Identify which cell holds the provided text, then report its (X, Y) central coordinate. 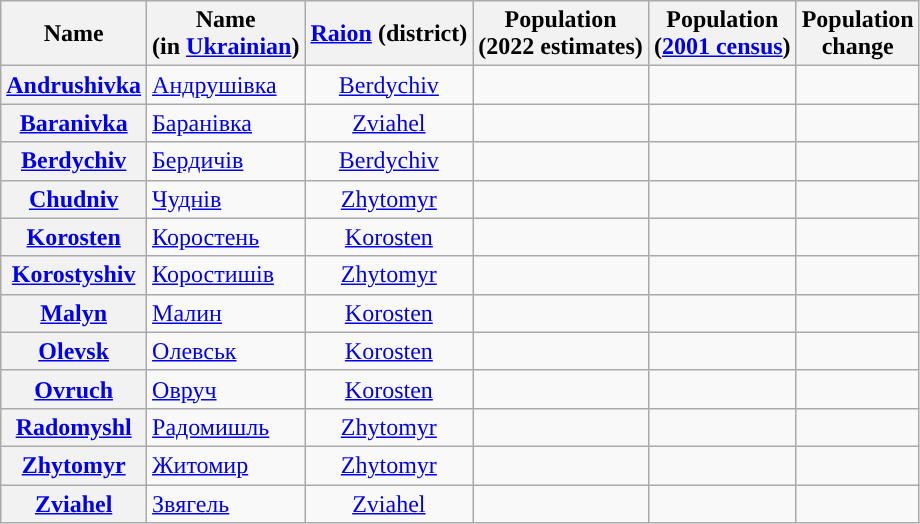
Ovruch (74, 389)
Andrushivka (74, 85)
Korostyshiv (74, 275)
Чуднів (226, 199)
Житомир (226, 465)
Radomyshl (74, 427)
Raion (district) (389, 34)
Радомишль (226, 427)
Олевськ (226, 351)
Бердичів (226, 161)
Баранівка (226, 123)
Malyn (74, 313)
Коростишів (226, 275)
Малин (226, 313)
Chudniv (74, 199)
Baranivka (74, 123)
Овруч (226, 389)
Populationchange (858, 34)
Name(in Ukrainian) (226, 34)
Olevsk (74, 351)
Population(2001 census) (722, 34)
Звягель (226, 503)
Андрушівка (226, 85)
Name (74, 34)
Коростень (226, 237)
Population(2022 estimates) (561, 34)
